Pinpoint the cell where the given text exists, returning its (x, y) midpoint coordinate. 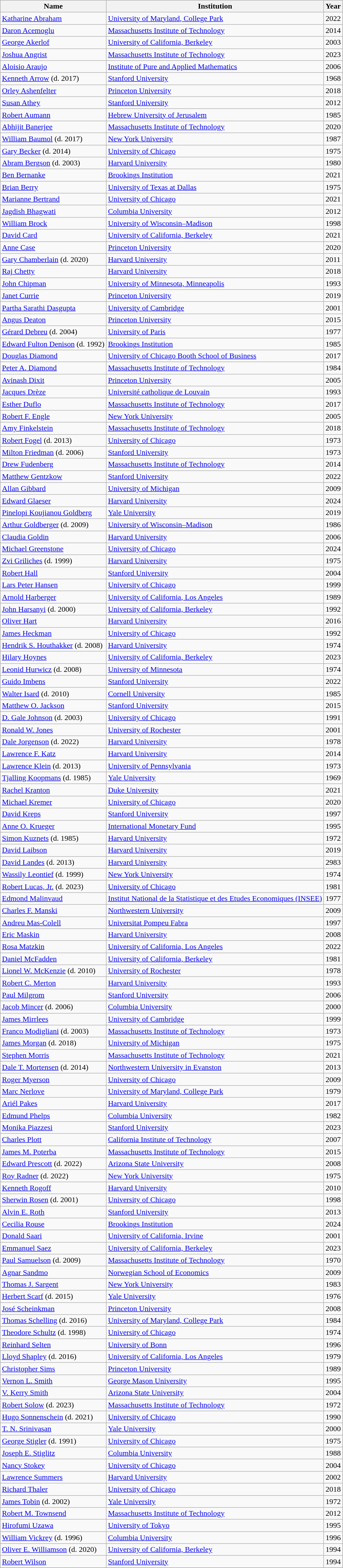
Anne O. Krueger (53, 826)
Pinelopi Koujianou Goldberg (53, 513)
2016 (333, 621)
Allan Gibbard (53, 488)
Alvin E. Roth (53, 1212)
Cecilia Rouse (53, 1224)
Université catholique de Louvain (215, 392)
1986 (333, 525)
Robert Lucas, Jr. (d. 2023) (53, 886)
Daron Acemoglu (53, 30)
Leonid Hurwicz (d. 2008) (53, 669)
Lawrence Summers (53, 1477)
Rachel Kranton (53, 790)
Paul Samuelson (d. 2009) (53, 1260)
Walter Isard (d. 2010) (53, 693)
Roger Myerson (53, 1079)
Avinash Dixit (53, 380)
Milton Friedman (d. 2006) (53, 452)
Brian Berry (53, 187)
Dale T. Mortensen (d. 2014) (53, 1067)
1980 (333, 163)
Edward Prescott (d. 2022) (53, 1164)
Aloisio Araujo (53, 67)
Theodore Schultz (d. 1998) (53, 1333)
Hirofumi Uzawa (53, 1526)
James M. Poterba (53, 1152)
Robert Fogel (d. 2013) (53, 440)
Thomas Schelling (d. 2016) (53, 1321)
Marianne Bertrand (53, 199)
Year (333, 6)
D. Gale Johnson (d. 2003) (53, 717)
2002 (333, 1477)
Hugo Sonnenschein (d. 2021) (53, 1417)
Janet Currie (53, 296)
Simon Kuznets (d. 1985) (53, 838)
Susan Athey (53, 103)
Edmund Phelps (53, 1115)
University of Minnesota, Minneapolis (215, 284)
California Institute of Technology (215, 1140)
Daniel McFadden (53, 959)
Agnar Sandmo (53, 1272)
Cornell University (215, 693)
University of Paris (215, 332)
Joshua Angrist (53, 54)
James Heckman (53, 633)
Guido Imbens (53, 681)
Abram Bergson (d. 2003) (53, 163)
Marc Nerlove (53, 1091)
Drew Fudenberg (53, 464)
Jacob Mincer (d. 2006) (53, 1007)
Universitat Pompeu Fabra (215, 923)
Gary Chamberlain (d. 2020) (53, 259)
Donald Saari (53, 1236)
James Mirrlees (53, 1019)
University of Bonn (215, 1345)
Abhijit Banerjee (53, 127)
University of California, Irvine (215, 1236)
Northwestern University in Evanston (215, 1067)
Anne Case (53, 247)
Robert Solow (d. 2023) (53, 1405)
1991 (333, 717)
Robert Hall (53, 573)
1982 (333, 1115)
1990 (333, 1417)
International Monetary Fund (215, 826)
José Scheinkman (53, 1309)
William Brock (53, 223)
Lawrence Klein (d. 2013) (53, 766)
Jacques Drèze (53, 392)
Northwestern University (215, 910)
Katharine Abraham (53, 18)
Richard Thaler (53, 1489)
2003 (333, 42)
James Morgan (d. 2018) (53, 1043)
Name (53, 6)
Claudia Goldin (53, 537)
Joseph E. Stiglitz (53, 1453)
John Harsanyi (d. 2000) (53, 609)
Gary Becker (d. 2014) (53, 151)
Amy Finkelstein (53, 428)
Orley Ashenfelter (53, 91)
University of Texas at Dallas (215, 187)
Kenneth Rogoff (53, 1188)
Jagdish Bhagwati (53, 211)
Eric Maskin (53, 935)
Oliver Hart (53, 621)
Edmond Malinvaud (53, 898)
Monika Piazzesi (53, 1128)
Vernon L. Smith (53, 1381)
Rosa Matzkin (53, 947)
Duke University (215, 790)
Hilary Hoynes (53, 657)
V. Kerry Smith (53, 1393)
Lionel W. McKenzie (d. 2010) (53, 971)
Hendrik S. Houthakker (d. 2008) (53, 645)
Arthur Goldberger (d. 2009) (53, 525)
James Tobin (d. 2002) (53, 1501)
Institute of Pure and Applied Mathematics (215, 67)
Paul Milgrom (53, 995)
Thomas J. Sargent (53, 1284)
Norwegian School of Economics (215, 1272)
Robert C. Merton (53, 983)
Wassily Leontief (d. 1999) (53, 874)
Andreu Mas-Colell (53, 923)
Ronald W. Jones (53, 730)
Edward Glaeser (53, 500)
David Card (53, 235)
Michael Kremer (53, 802)
1969 (333, 778)
George Stigler (d. 1991) (53, 1441)
Tjalling Koopmans (d. 1985) (53, 778)
1988 (333, 1453)
Zvi Griliches (d. 1999) (53, 561)
1970 (333, 1260)
1968 (333, 79)
2011 (333, 259)
Oliver E. Williamson (d. 2020) (53, 1550)
Robert Wilson (53, 1562)
Stephen Morris (53, 1055)
Arnold Harberger (53, 597)
William Vickrey (d. 1996) (53, 1538)
Reinhard Selten (53, 1345)
Charles F. Manski (53, 910)
Lloyd Shapley (d. 2016) (53, 1357)
2007 (333, 1140)
John Chipman (53, 284)
George Akerlof (53, 42)
2983 (333, 862)
Ben Bernanke (53, 175)
University of Chicago Booth School of Business (215, 356)
Robert M. Townsend (53, 1514)
Michael Greenstone (53, 549)
Charles Plott (53, 1140)
David Kreps (53, 814)
2010 (333, 1188)
Nancy Stokey (53, 1465)
T. N. Srinivasan (53, 1429)
Institut National de la Statistique et des Etudes Economiques (INSEE) (215, 898)
Lawrence F. Katz (53, 754)
Matthew O. Jackson (53, 705)
1976 (333, 1296)
Gérard Debreu (d. 2004) (53, 332)
1987 (333, 139)
Esther Duflo (53, 404)
Sherwin Rosen (d. 2001) (53, 1200)
Roy Radner (d. 2022) (53, 1176)
Institution (215, 6)
University of Tokyo (215, 1526)
Partha Sarathi Dasgupta (53, 308)
Hebrew University of Jerusalem (215, 115)
Emmanuel Saez (53, 1248)
Dale Jorgenson (d. 2022) (53, 742)
University of Pennsylvania (215, 766)
Peter A. Diamond (53, 368)
William Baumol (d. 2017) (53, 139)
David Laibson (53, 850)
David Landes (d. 2013) (53, 862)
1983 (333, 1284)
Kenneth Arrow (d. 2017) (53, 79)
Ariél Pakes (53, 1103)
Robert Aumann (53, 115)
George Mason University (215, 1381)
Herbert Scarf (d. 2015) (53, 1296)
Raj Chetty (53, 271)
Edward Fulton Denison (d. 1992) (53, 344)
Christopher Sims (53, 1369)
Robert F. Engle (53, 416)
Lars Peter Hansen (53, 585)
University of Minnesota (215, 669)
Matthew Gentzkow (53, 476)
Douglas Diamond (53, 356)
Franco Modigliani (d. 2003) (53, 1031)
Angus Deaton (53, 320)
